Return [X, Y] of the center of cell containing provided text 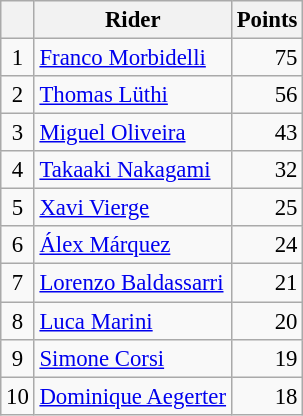
Xavi Vierge [132, 208]
5 [18, 208]
32 [266, 170]
Dominique Aegerter [132, 396]
Franco Morbidelli [132, 58]
1 [18, 58]
4 [18, 170]
24 [266, 245]
Luca Marini [132, 321]
10 [18, 396]
43 [266, 133]
9 [18, 358]
Points [266, 20]
20 [266, 321]
Simone Corsi [132, 358]
19 [266, 358]
7 [18, 283]
6 [18, 245]
3 [18, 133]
18 [266, 396]
Álex Márquez [132, 245]
Miguel Oliveira [132, 133]
25 [266, 208]
Rider [132, 20]
56 [266, 95]
21 [266, 283]
Lorenzo Baldassarri [132, 283]
Takaaki Nakagami [132, 170]
8 [18, 321]
75 [266, 58]
Thomas Lüthi [132, 95]
2 [18, 95]
